Provide the (X, Y) coordinate of the cell's center where the given text is located.  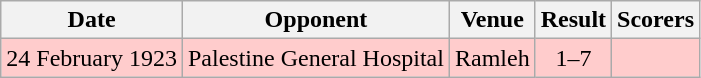
1–7 (573, 58)
Venue (492, 20)
Palestine General Hospital (316, 58)
Opponent (316, 20)
Result (573, 20)
Ramleh (492, 58)
Date (92, 20)
Scorers (656, 20)
24 February 1923 (92, 58)
